Return (x, y) of the center of cell containing provided text 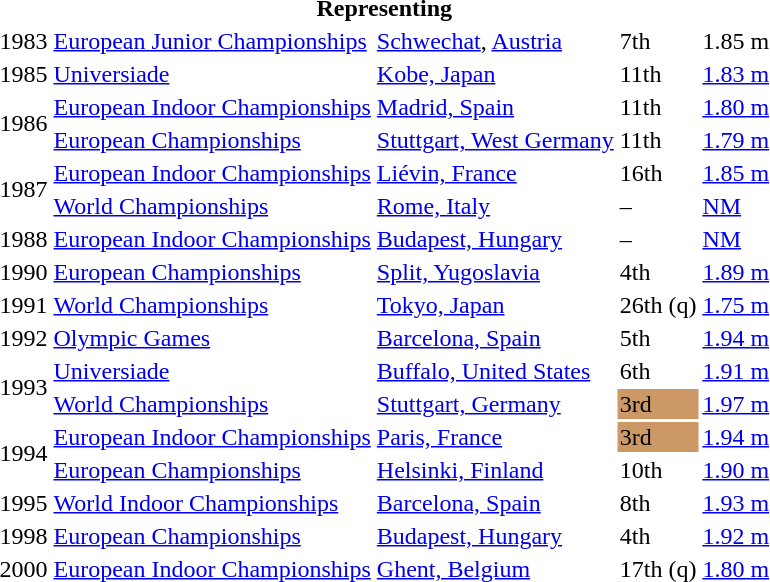
World Indoor Championships (212, 503)
Split, Yugoslavia (495, 272)
Stuttgart, Germany (495, 404)
European Junior Championships (212, 41)
Buffalo, United States (495, 371)
8th (658, 503)
Madrid, Spain (495, 107)
6th (658, 371)
10th (658, 470)
Rome, Italy (495, 206)
16th (658, 173)
Schwechat, Austria (495, 41)
Tokyo, Japan (495, 305)
Helsinki, Finland (495, 470)
5th (658, 338)
Kobe, Japan (495, 74)
Paris, France (495, 437)
Liévin, France (495, 173)
Olympic Games (212, 338)
7th (658, 41)
Stuttgart, West Germany (495, 140)
26th (q) (658, 305)
